Pinpoint the cell where the given text exists, returning its (X, Y) midpoint coordinate. 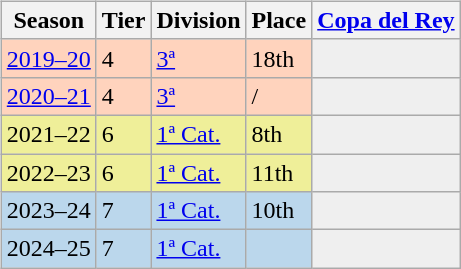
Copa del Rey (386, 20)
2024–25 (48, 249)
2023–24 (48, 211)
8th (279, 134)
Tier (124, 20)
10th (279, 211)
18th (279, 58)
Place (279, 20)
Division (198, 20)
2022–23 (48, 173)
11th (279, 173)
2019–20 (48, 58)
/ (279, 96)
2020–21 (48, 96)
Season (48, 20)
2021–22 (48, 134)
